Pinpoint the cell where the given text exists, returning its [X, Y] midpoint coordinate. 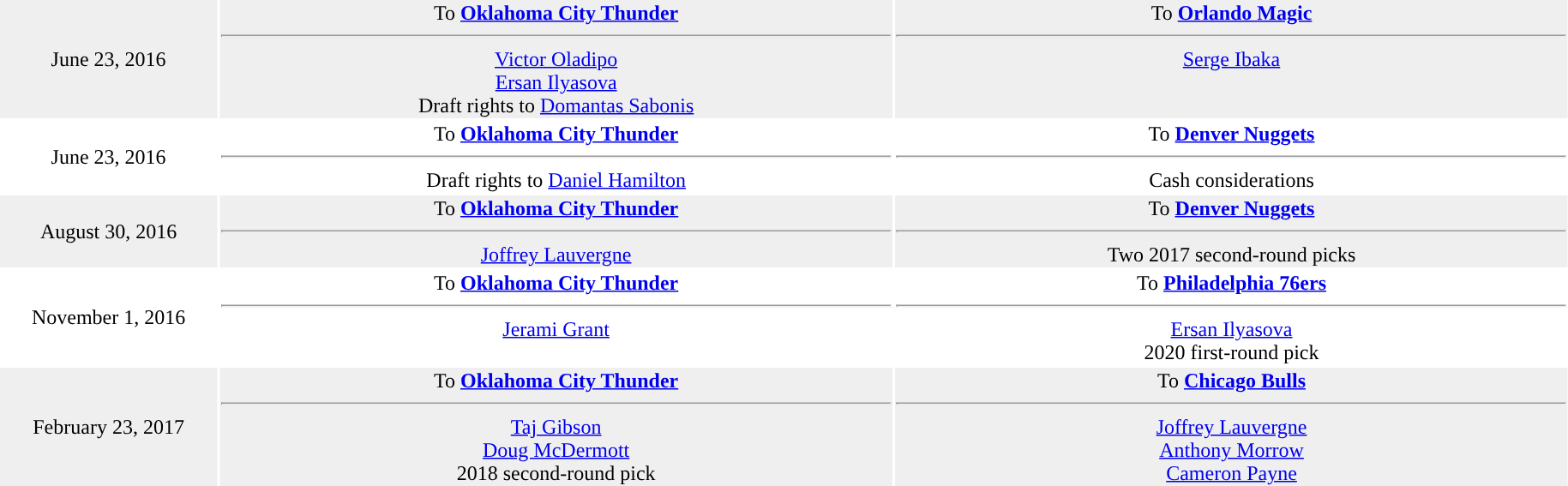
To Oklahoma City ThunderDraft rights to Daniel Hamilton [556, 157]
To Oklahoma City ThunderVictor OladipoErsan IlyasovaDraft rights to Domantas Sabonis [556, 59]
November 1, 2016 [108, 317]
To Oklahoma City ThunderJerami Grant [556, 317]
To Orlando MagicSerge Ibaka [1231, 59]
February 23, 2017 [108, 427]
To Oklahoma City ThunderTaj GibsonDoug McDermott2018 second-round pick [556, 427]
To Oklahoma City ThunderJoffrey Lauvergne [556, 231]
To Philadelphia 76ersErsan Ilyasova2020 first-round pick [1231, 317]
To Denver NuggetsTwo 2017 second-round picks [1231, 231]
To Chicago BullsJoffrey LauvergneAnthony MorrowCameron Payne [1231, 427]
August 30, 2016 [108, 231]
To Denver NuggetsCash considerations [1231, 157]
